Pinpoint the cell where the given text exists, returning its [x, y] midpoint coordinate. 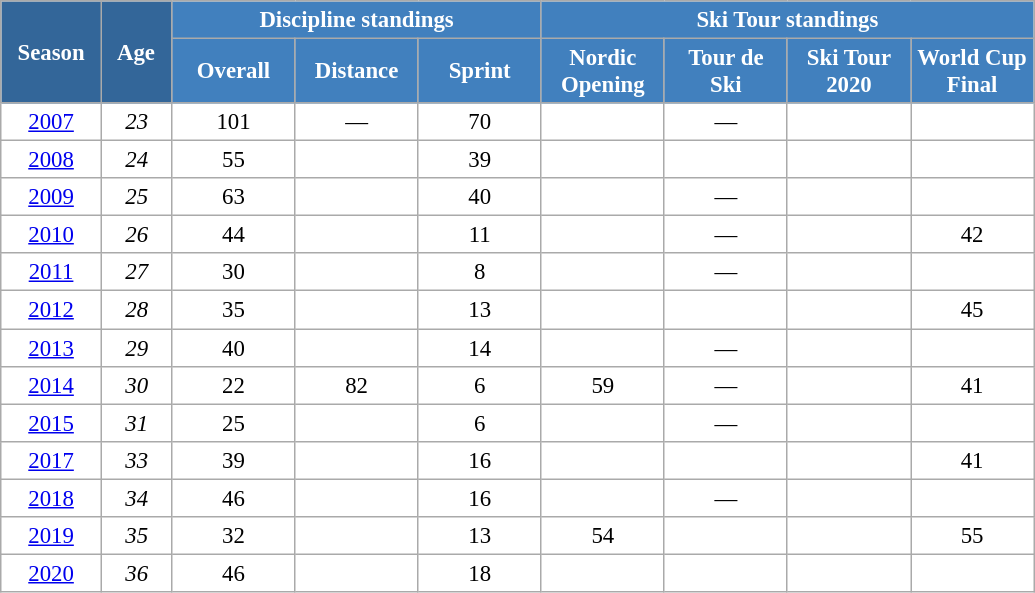
Tour deSki [726, 72]
2013 [52, 348]
29 [136, 348]
Overall [234, 72]
2009 [52, 197]
2020 [52, 573]
14 [480, 348]
2017 [52, 460]
2012 [52, 310]
42 [972, 235]
World CupFinal [972, 72]
Ski Tour standings [787, 20]
2018 [52, 498]
27 [136, 273]
82 [356, 385]
18 [480, 573]
Distance [356, 72]
Ski Tour2020 [848, 72]
11 [480, 235]
NordicOpening [602, 72]
2007 [52, 122]
28 [136, 310]
2011 [52, 273]
Sprint [480, 72]
101 [234, 122]
24 [136, 160]
2010 [52, 235]
59 [602, 385]
2015 [52, 423]
63 [234, 197]
70 [480, 122]
32 [234, 536]
Age [136, 52]
34 [136, 498]
33 [136, 460]
26 [136, 235]
54 [602, 536]
8 [480, 273]
2014 [52, 385]
36 [136, 573]
Discipline standings [356, 20]
23 [136, 122]
31 [136, 423]
2008 [52, 160]
2019 [52, 536]
Season [52, 52]
22 [234, 385]
44 [234, 235]
45 [972, 310]
